Search for the cell housing the specified text and yield its (X, Y) center coordinate. 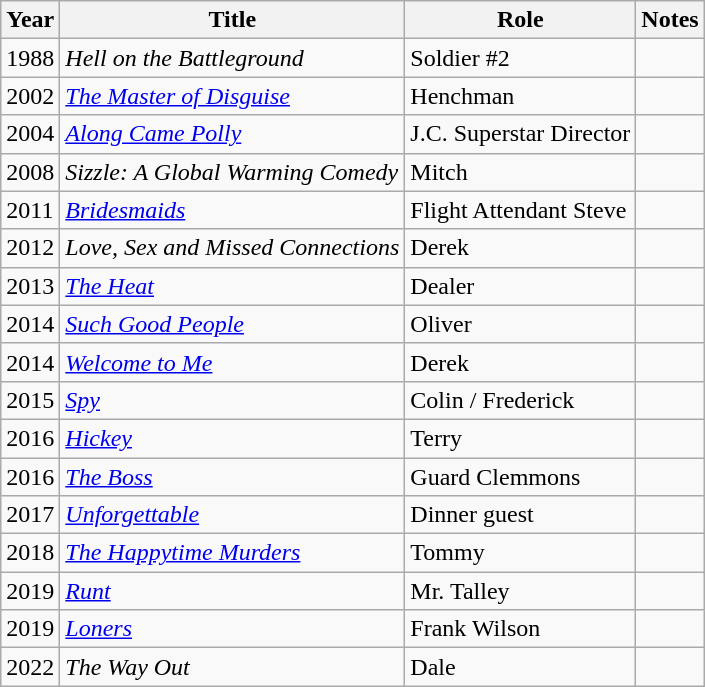
Role (520, 20)
Hell on the Battleground (232, 58)
The Happytime Murders (232, 553)
2013 (30, 286)
Dinner guest (520, 515)
Spy (232, 400)
Along Came Polly (232, 134)
Mr. Talley (520, 591)
Such Good People (232, 324)
Sizzle: A Global Warming Comedy (232, 172)
Dale (520, 667)
Year (30, 20)
The Master of Disguise (232, 96)
Oliver (520, 324)
Terry (520, 438)
Mitch (520, 172)
Title (232, 20)
Guard Clemmons (520, 477)
Welcome to Me (232, 362)
Notes (670, 20)
Dealer (520, 286)
2017 (30, 515)
2008 (30, 172)
Unforgettable (232, 515)
Frank Wilson (520, 629)
The Boss (232, 477)
The Heat (232, 286)
Tommy (520, 553)
1988 (30, 58)
Soldier #2 (520, 58)
2004 (30, 134)
Runt (232, 591)
J.C. Superstar Director (520, 134)
Flight Attendant Steve (520, 210)
2018 (30, 553)
Hickey (232, 438)
Colin / Frederick (520, 400)
2002 (30, 96)
Bridesmaids (232, 210)
2012 (30, 248)
2022 (30, 667)
Loners (232, 629)
The Way Out (232, 667)
2015 (30, 400)
Love, Sex and Missed Connections (232, 248)
Henchman (520, 96)
2011 (30, 210)
